Output the (x, y) coordinate of the center of the cell containing the given text.  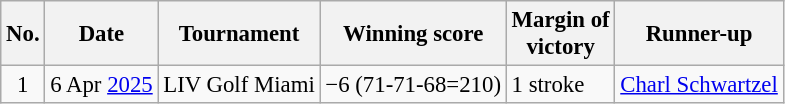
1 (23, 85)
1 stroke (560, 85)
Charl Schwartzel (699, 85)
Tournament (239, 34)
Winning score (413, 34)
6 Apr 2025 (102, 85)
Margin ofvictory (560, 34)
No. (23, 34)
−6 (71-71-68=210) (413, 85)
Runner-up (699, 34)
LIV Golf Miami (239, 85)
Date (102, 34)
